Identify which cell holds the provided text, then report its (x, y) central coordinate. 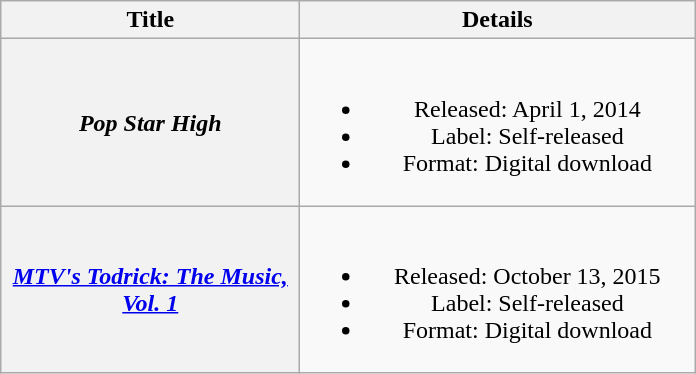
Pop Star High (150, 122)
Released: April 1, 2014Label: Self-releasedFormat: Digital download (498, 122)
MTV's Todrick: The Music, Vol. 1 (150, 290)
Title (150, 20)
Details (498, 20)
Released: October 13, 2015Label: Self-releasedFormat: Digital download (498, 290)
